Scan for the cell matching the given text and deliver its (X, Y) coordinate at center. 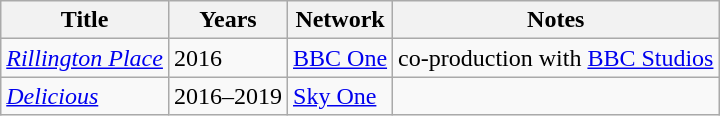
2016–2019 (228, 96)
Years (228, 20)
Delicious (85, 96)
2016 (228, 58)
BBC One (340, 58)
Sky One (340, 96)
Rillington Place (85, 58)
Title (85, 20)
co-production with BBC Studios (556, 58)
Network (340, 20)
Notes (556, 20)
